Identify which cell holds the provided text, then report its [x, y] central coordinate. 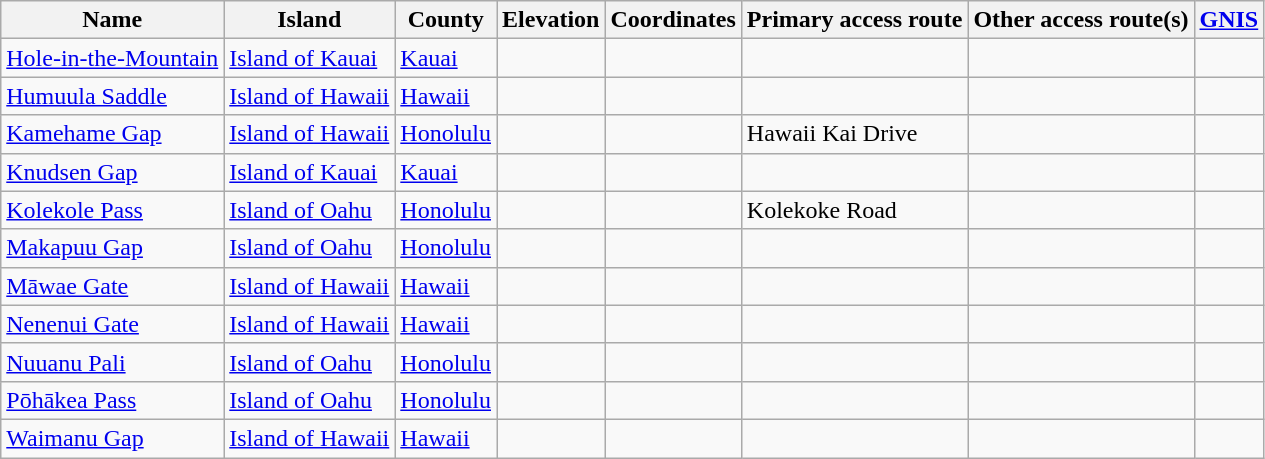
Humuula Saddle [112, 96]
Hawaii Kai Drive [854, 134]
Coordinates [673, 20]
Hole-in-the-Mountain [112, 58]
Elevation [551, 20]
Waimanu Gap [112, 438]
Kamehame Gap [112, 134]
Makapuu Gap [112, 248]
Primary access route [854, 20]
Kolekole Pass [112, 210]
Māwae Gate [112, 286]
Kolekoke Road [854, 210]
Name [112, 20]
Nenenui Gate [112, 324]
County [446, 20]
Nuuanu Pali [112, 362]
GNIS [1229, 20]
Other access route(s) [1081, 20]
Pōhākea Pass [112, 400]
Island [310, 20]
Knudsen Gap [112, 172]
